Provide the (x, y) coordinate of the cell's center where the given text is located.  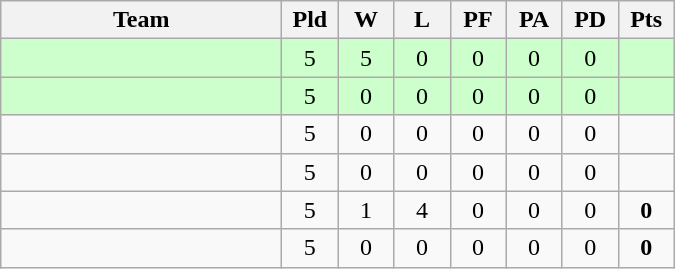
Pld (310, 20)
PF (478, 20)
L (422, 20)
PD (590, 20)
PA (534, 20)
Team (142, 20)
1 (366, 210)
Pts (646, 20)
4 (422, 210)
W (366, 20)
